Identify which cell holds the provided text, then report its (X, Y) central coordinate. 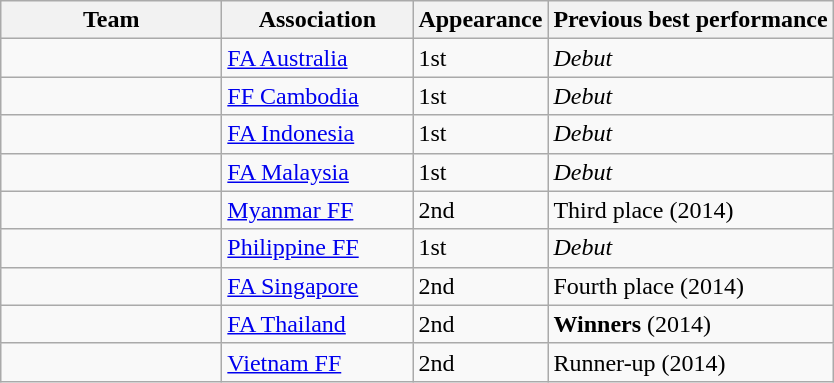
Association (318, 20)
FA Australia (318, 58)
Runner-up (2014) (690, 362)
Philippine FF (318, 248)
FA Malaysia (318, 172)
Vietnam FF (318, 362)
FA Thailand (318, 324)
Winners (2014) (690, 324)
FF Cambodia (318, 96)
Team (112, 20)
FA Singapore (318, 286)
FA Indonesia (318, 134)
Appearance (480, 20)
Third place (2014) (690, 210)
Fourth place (2014) (690, 286)
Previous best performance (690, 20)
Myanmar FF (318, 210)
